Locate the cell with the specified text and output its [X, Y] center coordinate. 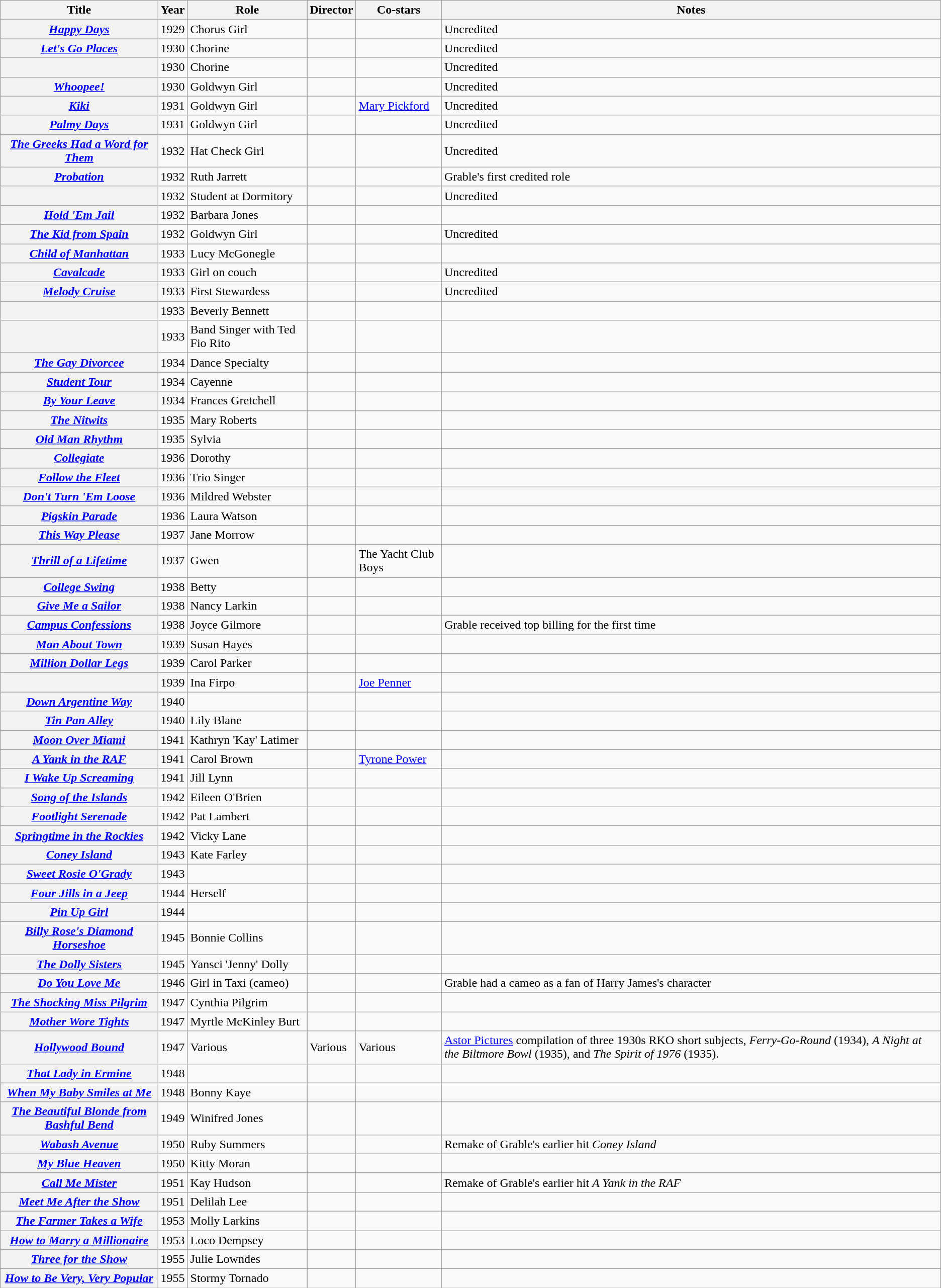
Lily Blane [247, 721]
Springtime in the Rockies [79, 835]
Child of Manhattan [79, 253]
Lucy McGonegle [247, 253]
Myrtle McKinley Burt [247, 1021]
Jane Morrow [247, 535]
Collegiate [79, 458]
Coney Island [79, 854]
Bonny Kaye [247, 1092]
1929 [173, 29]
Ruth Jarrett [247, 177]
Girl in Taxi (cameo) [247, 983]
Tin Pan Alley [79, 721]
Herself [247, 893]
Probation [79, 177]
Yansci 'Jenny' Dolly [247, 964]
Dorothy [247, 458]
Remake of Grable's earlier hit A Yank in the RAF [691, 1182]
Gwen [247, 560]
Three for the Show [79, 1259]
Ruby Summers [247, 1144]
The Nitwits [79, 420]
Hold 'Em Jail [79, 215]
Kate Farley [247, 854]
Meet Me After the Show [79, 1201]
Wabash Avenue [79, 1144]
Eileen O'Brien [247, 797]
Susan Hayes [247, 644]
1946 [173, 983]
My Blue Heaven [79, 1163]
Band Singer with Ted Fio Rito [247, 337]
Call Me Mister [79, 1182]
Cynthia Pilgrim [247, 1002]
Mary Pickford [399, 106]
Hollywood Bound [79, 1047]
This Way Please [79, 535]
Notes [691, 10]
Remake of Grable's earlier hit Coney Island [691, 1144]
Cavalcade [79, 273]
First Stewardess [247, 292]
The Farmer Takes a Wife [79, 1221]
Nancy Larkin [247, 606]
Trio Singer [247, 477]
Kiki [79, 106]
Pigskin Parade [79, 516]
Julie Lowndes [247, 1259]
Hat Check Girl [247, 151]
The Kid from Spain [79, 234]
Year [173, 10]
Footlight Serenade [79, 816]
How to Marry a Millionaire [79, 1240]
The Beautiful Blonde from Bashful Bend [79, 1119]
Director [332, 10]
Carol Parker [247, 663]
Co-stars [399, 10]
Mary Roberts [247, 420]
Give Me a Sailor [79, 606]
Title [79, 10]
Happy Days [79, 29]
Grable received top billing for the first time [691, 625]
Jill Lynn [247, 778]
Billy Rose's Diamond Horseshoe [79, 938]
Let's Go Places [79, 48]
Thrill of a Lifetime [79, 560]
Four Jills in a Jeep [79, 893]
Song of the Islands [79, 797]
Grable's first credited role [691, 177]
Man About Town [79, 644]
Sylvia [247, 439]
Grable had a cameo as a fan of Harry James's character [691, 983]
Down Argentine Way [79, 702]
Whoopee! [79, 87]
The Dolly Sisters [79, 964]
Campus Confessions [79, 625]
A Yank in the RAF [79, 759]
Chorus Girl [247, 29]
Pat Lambert [247, 816]
Dance Specialty [247, 363]
The Gay Divorcee [79, 363]
Sweet Rosie O'Grady [79, 874]
Kay Hudson [247, 1182]
Girl on couch [247, 273]
Winifred Jones [247, 1119]
1949 [173, 1119]
Barbara Jones [247, 215]
Ina Firpo [247, 682]
Pin Up Girl [79, 912]
Betty [247, 587]
Beverly Bennett [247, 311]
Tyrone Power [399, 759]
Role [247, 10]
Loco Dempsey [247, 1240]
Laura Watson [247, 516]
Follow the Fleet [79, 477]
By Your Leave [79, 401]
Cayenne [247, 382]
Joyce Gilmore [247, 625]
The Yacht Club Boys [399, 560]
The Greeks Had a Word for Them [79, 151]
Mother Wore Tights [79, 1021]
Kathryn 'Kay' Latimer [247, 740]
How to Be Very, Very Popular [79, 1278]
Molly Larkins [247, 1221]
Delilah Lee [247, 1201]
Mildred Webster [247, 496]
Do You Love Me [79, 983]
Frances Gretchell [247, 401]
Vicky Lane [247, 835]
Moon Over Miami [79, 740]
Kitty Moran [247, 1163]
Palmy Days [79, 125]
Student at Dormitory [247, 196]
Bonnie Collins [247, 938]
When My Baby Smiles at Me [79, 1092]
I Wake Up Screaming [79, 778]
Student Tour [79, 382]
Melody Cruise [79, 292]
Old Man Rhythm [79, 439]
Don't Turn 'Em Loose [79, 496]
Stormy Tornado [247, 1278]
Joe Penner [399, 682]
College Swing [79, 587]
That Lady in Ermine [79, 1073]
The Shocking Miss Pilgrim [79, 1002]
Million Dollar Legs [79, 663]
Carol Brown [247, 759]
